Output the [x, y] coordinate of the center of the cell containing the given text.  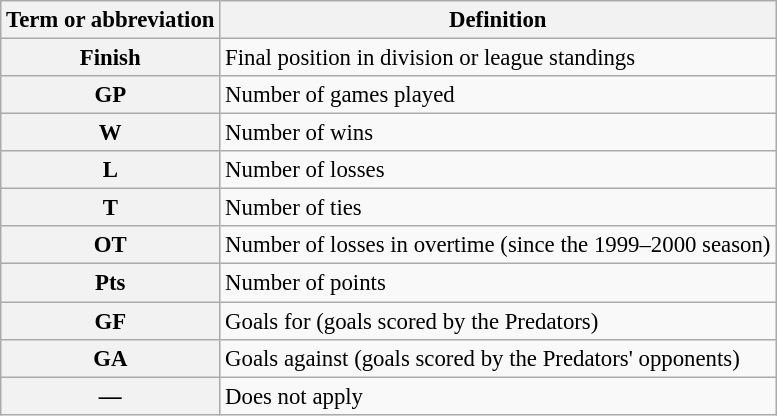
— [110, 396]
GA [110, 358]
Does not apply [498, 396]
L [110, 170]
Pts [110, 283]
Number of wins [498, 133]
Finish [110, 58]
Number of games played [498, 95]
Goals for (goals scored by the Predators) [498, 321]
Term or abbreviation [110, 20]
GF [110, 321]
Goals against (goals scored by the Predators' opponents) [498, 358]
OT [110, 245]
Final position in division or league standings [498, 58]
Number of losses [498, 170]
Number of points [498, 283]
GP [110, 95]
Definition [498, 20]
Number of losses in overtime (since the 1999–2000 season) [498, 245]
Number of ties [498, 208]
T [110, 208]
W [110, 133]
